Provide the (X, Y) coordinate of the cell's center where the given text is located.  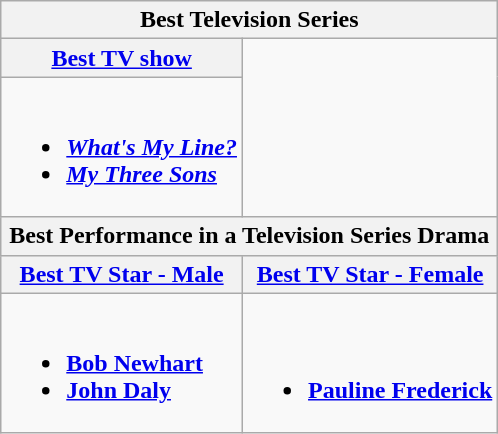
Best Performance in a Television Series Drama (250, 236)
Best Television Series (250, 20)
Pauline Frederick (370, 363)
Bob Newhart John Daly (122, 363)
Best TV Star - Female (370, 274)
What's My Line? My Three Sons (122, 147)
Best TV Star - Male (122, 274)
Best TV show (122, 58)
